Pinpoint the cell where the given text exists, returning its (x, y) midpoint coordinate. 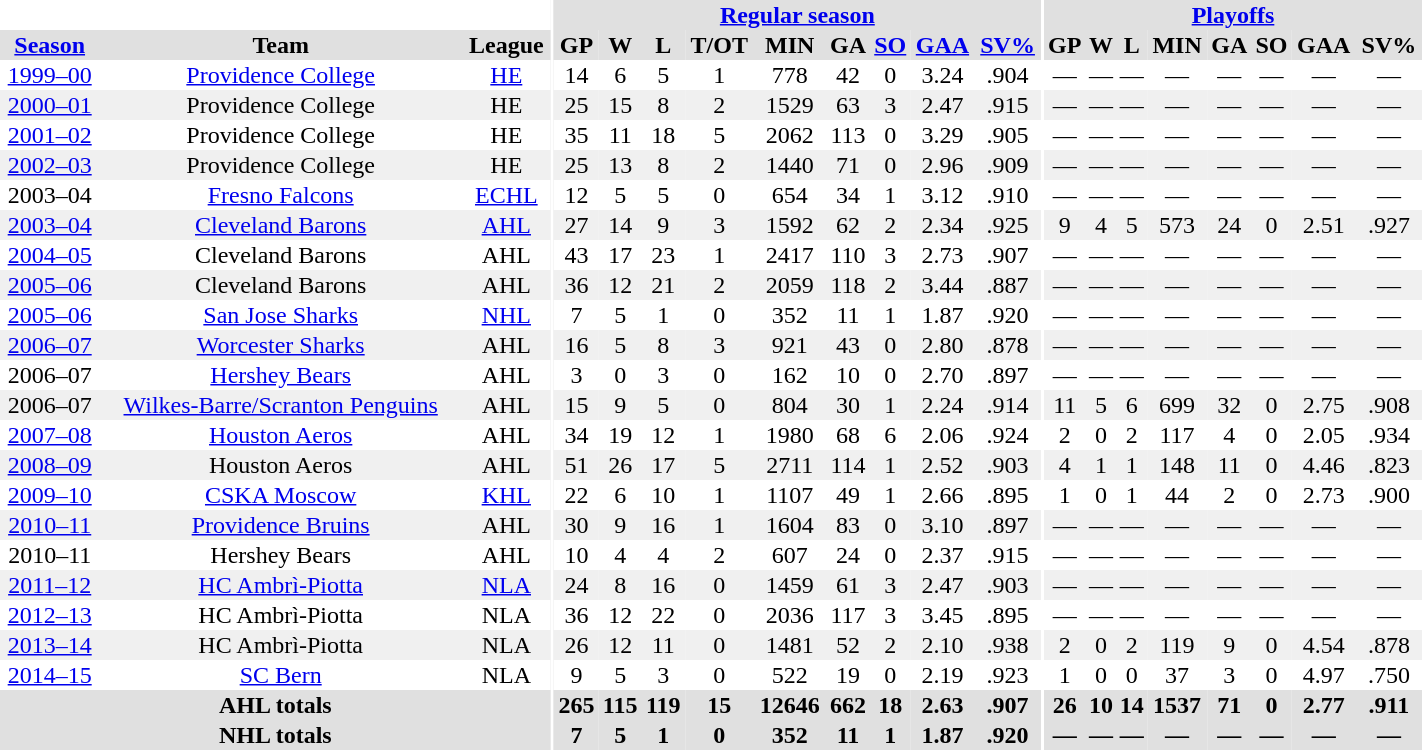
Team (280, 45)
2059 (790, 285)
3.44 (942, 285)
2.06 (942, 435)
2036 (790, 615)
2.75 (1324, 405)
.905 (1008, 135)
2.63 (942, 705)
2.96 (942, 165)
.900 (1389, 495)
.938 (1008, 645)
2008–09 (50, 465)
2.10 (942, 645)
2.77 (1324, 705)
37 (1177, 675)
573 (1177, 225)
Regular season (797, 15)
1980 (790, 435)
2.24 (942, 405)
2004–05 (50, 255)
1481 (790, 645)
Worcester Sharks (280, 345)
2009–10 (50, 495)
.924 (1008, 435)
2000–01 (50, 105)
1604 (790, 525)
1440 (790, 165)
2711 (790, 465)
115 (620, 705)
2001–02 (50, 135)
68 (848, 435)
52 (848, 645)
2012–13 (50, 615)
Playoffs (1233, 15)
2.37 (942, 555)
2.19 (942, 675)
12646 (790, 705)
118 (848, 285)
1107 (790, 495)
Season (50, 45)
2062 (790, 135)
.750 (1389, 675)
607 (790, 555)
110 (848, 255)
2002–03 (50, 165)
114 (848, 465)
.910 (1008, 195)
Fresno Falcons (280, 195)
2.80 (942, 345)
2.34 (942, 225)
13 (620, 165)
1537 (1177, 705)
63 (848, 105)
3.45 (942, 615)
148 (1177, 465)
1459 (790, 585)
T/OT (720, 45)
4.54 (1324, 645)
62 (848, 225)
2011–12 (50, 585)
1592 (790, 225)
Wilkes-Barre/Scranton Penguins (280, 405)
21 (664, 285)
522 (790, 675)
265 (576, 705)
32 (1230, 405)
ECHL (506, 195)
49 (848, 495)
2014–15 (50, 675)
35 (576, 135)
NHL totals (276, 735)
.914 (1008, 405)
League (506, 45)
1999–00 (50, 75)
SC Bern (280, 675)
23 (664, 255)
3.24 (942, 75)
51 (576, 465)
CSKA Moscow (280, 495)
2.51 (1324, 225)
3.12 (942, 195)
2.70 (942, 375)
KHL (506, 495)
921 (790, 345)
.823 (1389, 465)
AHL totals (276, 705)
3.29 (942, 135)
2.66 (942, 495)
83 (848, 525)
42 (848, 75)
.923 (1008, 675)
.904 (1008, 75)
.909 (1008, 165)
Providence Bruins (280, 525)
.934 (1389, 435)
2013–14 (50, 645)
162 (790, 375)
61 (848, 585)
113 (848, 135)
662 (848, 705)
2417 (790, 255)
2.52 (942, 465)
27 (576, 225)
.887 (1008, 285)
.911 (1389, 705)
.927 (1389, 225)
.925 (1008, 225)
4.46 (1324, 465)
654 (790, 195)
4.97 (1324, 675)
NHL (506, 315)
1529 (790, 105)
778 (790, 75)
San Jose Sharks (280, 315)
44 (1177, 495)
2007–08 (50, 435)
699 (1177, 405)
.908 (1389, 405)
3.10 (942, 525)
2.05 (1324, 435)
804 (790, 405)
